Scan for the cell matching the given text and deliver its [X, Y] coordinate at center. 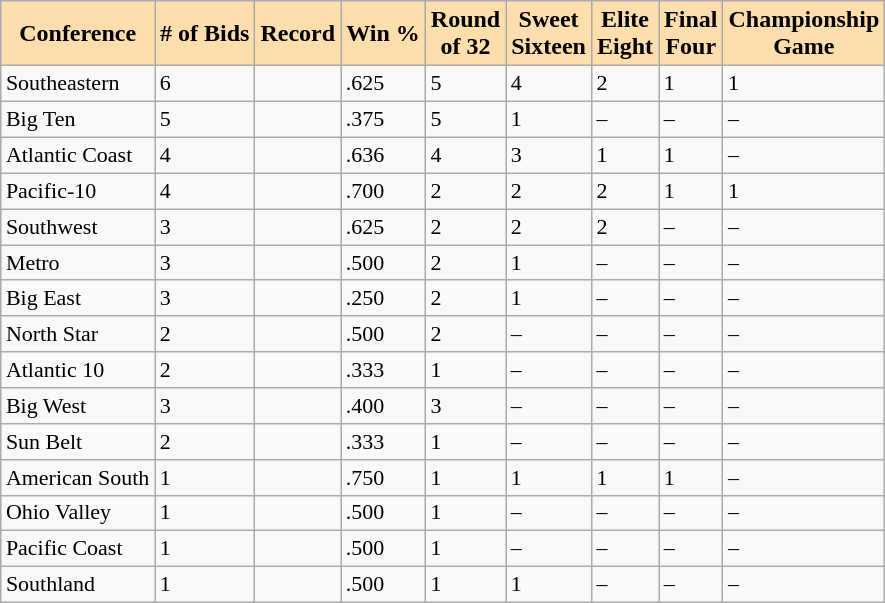
North Star [78, 334]
Big West [78, 406]
Round of 32 [465, 34]
Big East [78, 298]
Final Four [691, 34]
Pacific-10 [78, 191]
Southwest [78, 227]
Atlantic Coast [78, 155]
Sweet Sixteen [549, 34]
6 [204, 84]
# of Bids [204, 34]
.400 [384, 406]
Win % [384, 34]
.250 [384, 298]
American South [78, 477]
Championship Game [804, 34]
Pacific Coast [78, 549]
Record [298, 34]
Sun Belt [78, 441]
.750 [384, 477]
.375 [384, 120]
Southeastern [78, 84]
Southland [78, 585]
Atlantic 10 [78, 370]
Metro [78, 263]
Big Ten [78, 120]
Conference [78, 34]
Elite Eight [624, 34]
Ohio Valley [78, 513]
.700 [384, 191]
.636 [384, 155]
